Output the (x, y) coordinate of the center of the cell containing the given text.  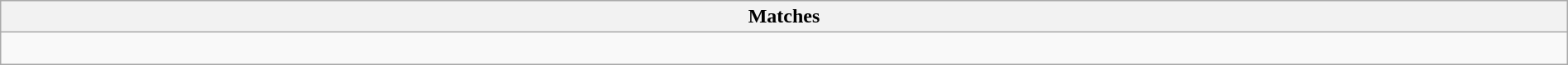
Matches (784, 17)
